Provide the (X, Y) coordinate of the cell's center where the given text is located.  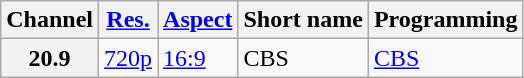
20.9 (50, 58)
Res. (128, 20)
720p (128, 58)
Short name (303, 20)
16:9 (198, 58)
Aspect (198, 20)
Channel (50, 20)
Programming (446, 20)
